Return the (x, y) coordinate for the center point of the cell that contains the specified text.  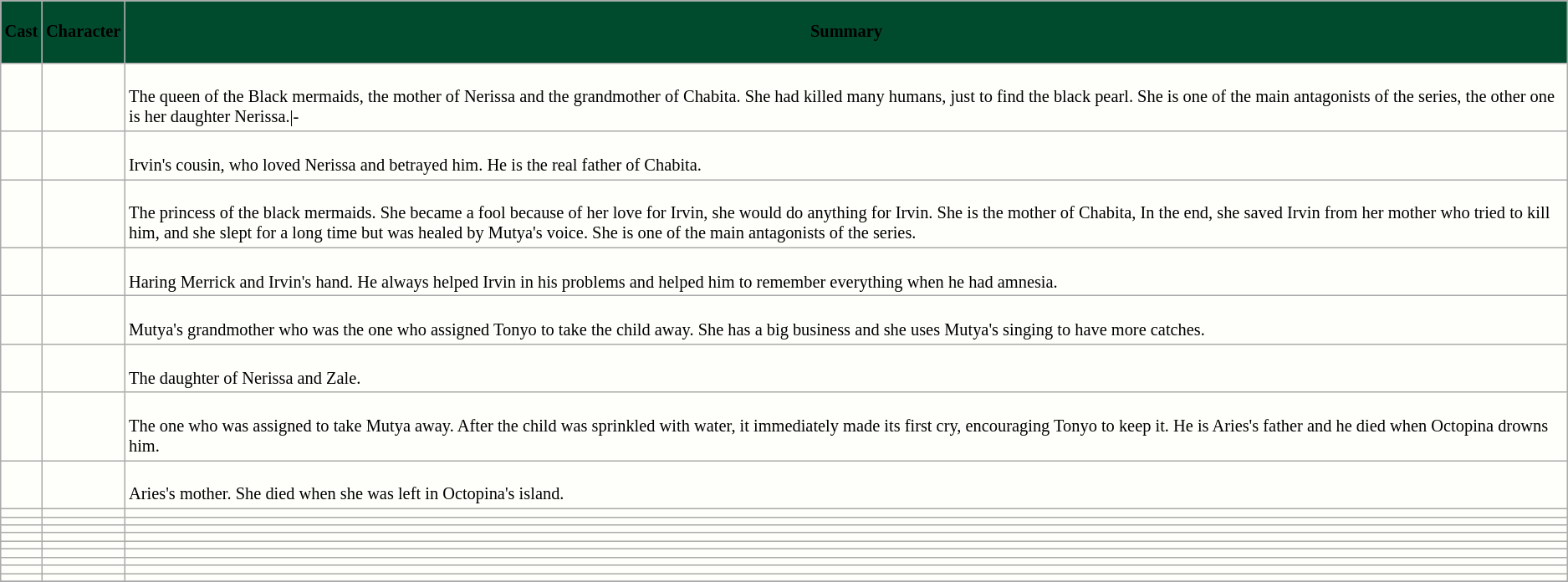
The daughter of Nerissa and Zale. (846, 368)
Aries's mother. She died when she was left in Octopina's island. (846, 484)
Summary (846, 31)
Character (84, 31)
Cast (22, 31)
Haring Merrick and Irvin's hand. He always helped Irvin in his problems and helped him to remember everything when he had amnesia. (846, 272)
Irvin's cousin, who loved Nerissa and betrayed him. He is the real father of Chabita. (846, 155)
